Return the [x, y] coordinate for the center point of the cell that contains the specified text.  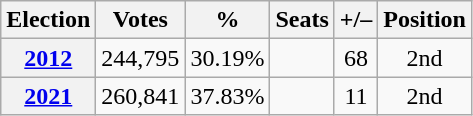
244,795 [140, 58]
30.19% [228, 58]
+/– [356, 20]
% [228, 20]
11 [356, 96]
2021 [48, 96]
68 [356, 58]
2012 [48, 58]
37.83% [228, 96]
Seats [302, 20]
Election [48, 20]
Position [425, 20]
260,841 [140, 96]
Votes [140, 20]
